Return the [X, Y] coordinate for the center point of the cell that contains the specified text.  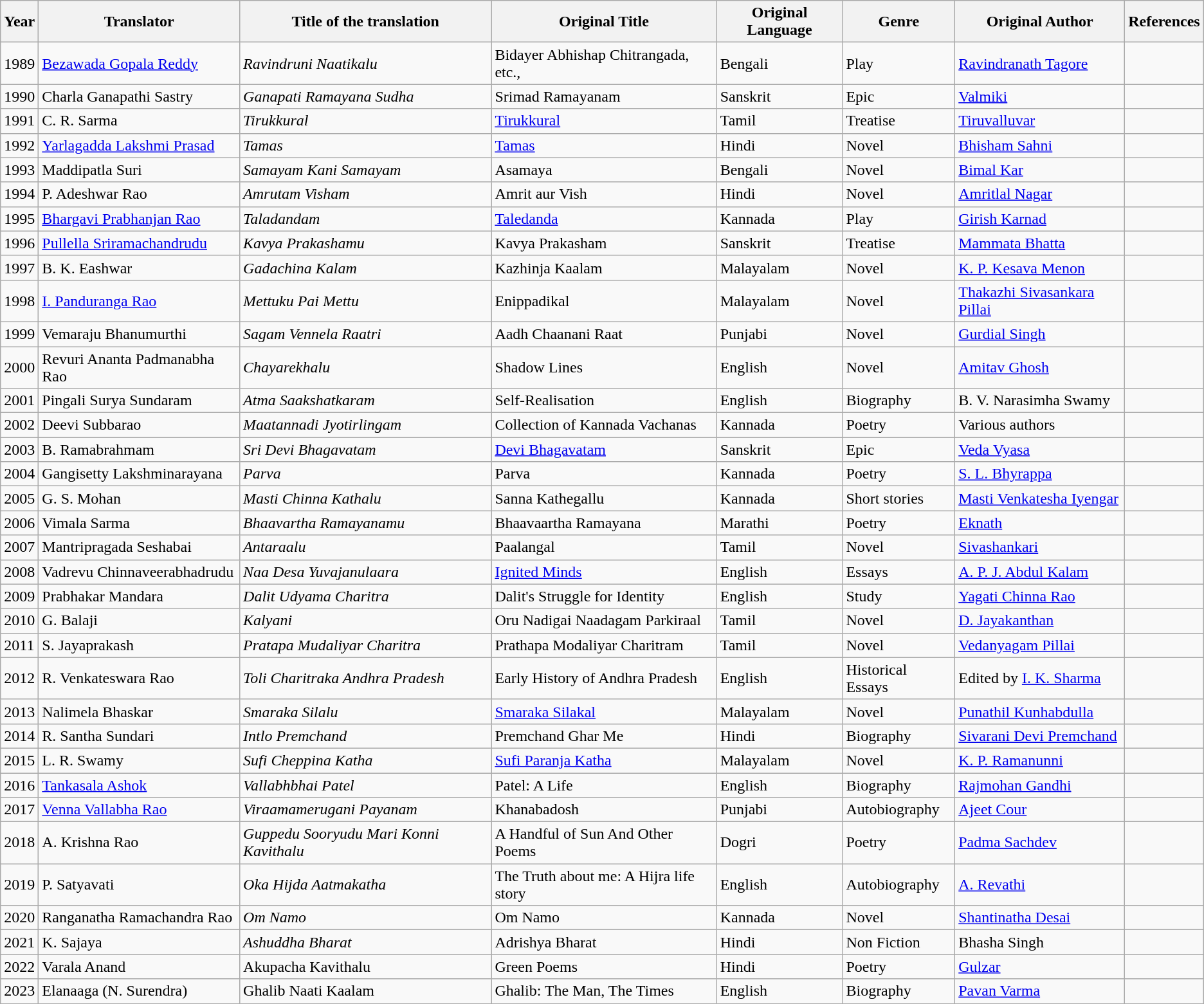
Guppedu Sooryudu Mari Konni Kavithalu [365, 843]
K. P. Kesava Menon [1040, 268]
1991 [19, 121]
Tankasala Ashok [139, 785]
Masti Venkatesha Iyengar [1040, 498]
Adrishya Bharat [604, 942]
2023 [19, 991]
1994 [19, 194]
Kavya Prakashamu [365, 243]
Shantinatha Desai [1040, 918]
Pratapa Mudaliyar Charitra [365, 645]
Amritlal Nagar [1040, 194]
Dalit Udyama Charitra [365, 596]
R. Venkateswara Rao [139, 678]
P. Adeshwar Rao [139, 194]
Prathapa Modaliyar Charitram [604, 645]
Early History of Andhra Pradesh [604, 678]
Veda Vyasa [1040, 450]
2018 [19, 843]
2000 [19, 367]
Ashuddha Bharat [365, 942]
Original Title [604, 22]
Girish Karnad [1040, 219]
References [1164, 22]
Paalangal [604, 547]
1990 [19, 96]
Venna Vallabha Rao [139, 810]
Ranganatha Ramachandra Rao [139, 918]
A. P. J. Abdul Kalam [1040, 572]
Charla Ganapathi Sastry [139, 96]
Year [19, 22]
Kazhinja Kaalam [604, 268]
Ganapati Ramayana Sudha [365, 96]
A Handful of Sun And Other Poems [604, 843]
Smaraka Silakal [604, 711]
Rajmohan Gandhi [1040, 785]
Toli Charitraka Andhra Pradesh [365, 678]
Kavya Prakasham [604, 243]
Yagati Chinna Rao [1040, 596]
G. S. Mohan [139, 498]
Original Author [1040, 22]
Vedanyagam Pillai [1040, 645]
Self-Realisation [604, 401]
Pingali Surya Sundaram [139, 401]
2016 [19, 785]
Eknath [1040, 523]
2011 [19, 645]
Srimad Ramayanam [604, 96]
Short stories [899, 498]
Bhaavaartha Ramayana [604, 523]
Pavan Varma [1040, 991]
2013 [19, 711]
Padma Sachdev [1040, 843]
Sanna Kathegallu [604, 498]
Title of the translation [365, 22]
Ghalib: The Man, The Times [604, 991]
Collection of Kannada Vachanas [604, 425]
Tiruvalluvar [1040, 121]
Chayarekhalu [365, 367]
K. P. Ramanunni [1040, 760]
1992 [19, 145]
2004 [19, 474]
Revuri Ananta Padmanabha Rao [139, 367]
Gulzar [1040, 967]
P. Satyavati [139, 885]
Antaraalu [365, 547]
Maatannadi Jyotirlingam [365, 425]
Dalit's Struggle for Identity [604, 596]
1999 [19, 334]
Vimala Sarma [139, 523]
Mammata Bhatta [1040, 243]
Amrutam Visham [365, 194]
A. Revathi [1040, 885]
2022 [19, 967]
Deevi Subbarao [139, 425]
Kalyani [365, 621]
Essays [899, 572]
2003 [19, 450]
B. Ramabrahmam [139, 450]
K. Sajaya [139, 942]
2019 [19, 885]
Gangisetty Lakshminarayana [139, 474]
Asamaya [604, 170]
R. Santha Sundari [139, 736]
Nalimela Bhaskar [139, 711]
L. R. Swamy [139, 760]
2014 [19, 736]
Taledanda [604, 219]
Gadachina Kalam [365, 268]
I. Panduranga Rao [139, 301]
Green Poems [604, 967]
C. R. Sarma [139, 121]
Aadh Chaanani Raat [604, 334]
Bidayer Abhishap Chitrangada, etc., [604, 63]
2015 [19, 760]
Atma Saakshatkaram [365, 401]
B. K. Eashwar [139, 268]
S. L. Bhyrappa [1040, 474]
Sufi Cheppina Katha [365, 760]
2020 [19, 918]
G. Balaji [139, 621]
2002 [19, 425]
2010 [19, 621]
Gurdial Singh [1040, 334]
Shadow Lines [604, 367]
Premchand Ghar Me [604, 736]
Maddipatla Suri [139, 170]
Bezawada Gopala Reddy [139, 63]
A. Krishna Rao [139, 843]
1995 [19, 219]
Patel: A Life [604, 785]
Dogri [780, 843]
Naa Desa Yuvajanulaara [365, 572]
Bhisham Sahni [1040, 145]
Non Fiction [899, 942]
Marathi [780, 523]
Oka Hijda Aatmakatha [365, 885]
Smaraka Silalu [365, 711]
Khanabadosh [604, 810]
Valmiki [1040, 96]
Ghalib Naati Kaalam [365, 991]
Various authors [1040, 425]
Akupacha Kavithalu [365, 967]
Taladandam [365, 219]
Thakazhi Sivasankara Pillai [1040, 301]
2009 [19, 596]
2006 [19, 523]
Vadrevu Chinnaveerabhadrudu [139, 572]
Ravindruni Naatikalu [365, 63]
2008 [19, 572]
Masti Chinna Kathalu [365, 498]
Bimal Kar [1040, 170]
Sufi Paranja Katha [604, 760]
Pullella Sriramachandrudu [139, 243]
S. Jayaprakash [139, 645]
Mantripragada Seshabai [139, 547]
Ignited Minds [604, 572]
Genre [899, 22]
2021 [19, 942]
Viraamamerugani Payanam [365, 810]
Sivarani Devi Premchand [1040, 736]
Amitav Ghosh [1040, 367]
Vallabhbhai Patel [365, 785]
Intlo Premchand [365, 736]
Sri Devi Bhagavatam [365, 450]
Elanaaga (N. Surendra) [139, 991]
Oru Nadigai Naadagam Parkiraal [604, 621]
Samayam Kani Samayam [365, 170]
Prabhakar Mandara [139, 596]
Bhasha Singh [1040, 942]
2001 [19, 401]
1997 [19, 268]
Study [899, 596]
Amrit aur Vish [604, 194]
Devi Bhagavatam [604, 450]
2017 [19, 810]
Sagam Vennela Raatri [365, 334]
Ravindranath Tagore [1040, 63]
1996 [19, 243]
Edited by I. K. Sharma [1040, 678]
Sivashankari [1040, 547]
D. Jayakanthan [1040, 621]
Vemaraju Bhanumurthi [139, 334]
1998 [19, 301]
Mettuku Pai Mettu [365, 301]
Enippadikal [604, 301]
2007 [19, 547]
Punathil Kunhabdulla [1040, 711]
2012 [19, 678]
Original Language [780, 22]
Yarlagadda Lakshmi Prasad [139, 145]
Varala Anand [139, 967]
Ajeet Cour [1040, 810]
1993 [19, 170]
2005 [19, 498]
Historical Essays [899, 678]
B. V. Narasimha Swamy [1040, 401]
The Truth about me: A Hijra life story [604, 885]
1989 [19, 63]
Bhargavi Prabhanjan Rao [139, 219]
Translator [139, 22]
Bhaavartha Ramayanamu [365, 523]
